Capture the cell that displays the provided text and extract its (x, y) central coordinate. 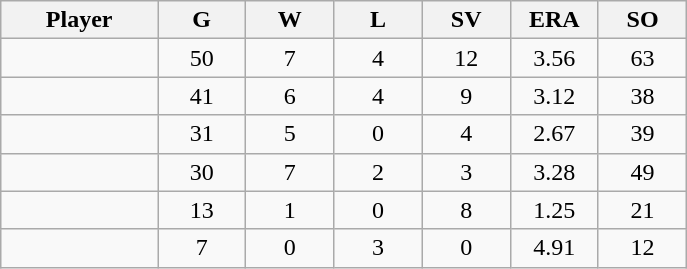
63 (642, 58)
50 (202, 58)
2 (378, 172)
3.28 (554, 172)
13 (202, 210)
39 (642, 134)
5 (290, 134)
21 (642, 210)
Player (80, 20)
41 (202, 96)
6 (290, 96)
SV (466, 20)
W (290, 20)
SO (642, 20)
ERA (554, 20)
4.91 (554, 248)
49 (642, 172)
1.25 (554, 210)
30 (202, 172)
31 (202, 134)
3.56 (554, 58)
38 (642, 96)
9 (466, 96)
G (202, 20)
3.12 (554, 96)
2.67 (554, 134)
L (378, 20)
8 (466, 210)
1 (290, 210)
